Detect which cell encompasses the target text, then output its (X, Y) center coordinate. 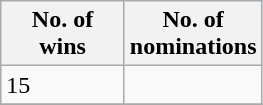
No. of nominations (193, 34)
15 (63, 85)
No. of wins (63, 34)
